Identify which cell holds the provided text, then report its [x, y] central coordinate. 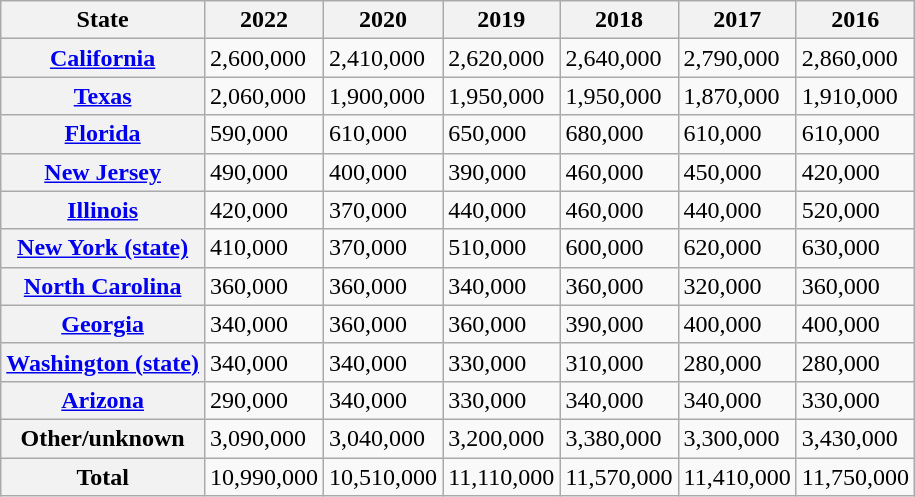
11,750,000 [855, 477]
2020 [384, 20]
450,000 [737, 172]
2,640,000 [619, 58]
10,990,000 [264, 477]
2,620,000 [502, 58]
11,570,000 [619, 477]
650,000 [502, 134]
3,380,000 [619, 438]
New York (state) [103, 248]
680,000 [619, 134]
Total [103, 477]
2022 [264, 20]
New Jersey [103, 172]
Florida [103, 134]
630,000 [855, 248]
3,430,000 [855, 438]
520,000 [855, 210]
3,090,000 [264, 438]
2016 [855, 20]
310,000 [619, 362]
2019 [502, 20]
3,200,000 [502, 438]
410,000 [264, 248]
2,600,000 [264, 58]
Texas [103, 96]
3,040,000 [384, 438]
Georgia [103, 324]
3,300,000 [737, 438]
2018 [619, 20]
2,410,000 [384, 58]
2,860,000 [855, 58]
2017 [737, 20]
Other/unknown [103, 438]
Illinois [103, 210]
10,510,000 [384, 477]
California [103, 58]
Washington (state) [103, 362]
2,790,000 [737, 58]
590,000 [264, 134]
2,060,000 [264, 96]
320,000 [737, 286]
600,000 [619, 248]
290,000 [264, 400]
11,410,000 [737, 477]
1,900,000 [384, 96]
State [103, 20]
Arizona [103, 400]
North Carolina [103, 286]
620,000 [737, 248]
1,870,000 [737, 96]
11,110,000 [502, 477]
490,000 [264, 172]
1,910,000 [855, 96]
510,000 [502, 248]
